Capture the cell that displays the provided text and extract its [X, Y] central coordinate. 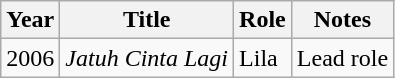
Jatuh Cinta Lagi [147, 58]
Title [147, 20]
Lead role [342, 58]
Notes [342, 20]
Year [30, 20]
2006 [30, 58]
Lila [263, 58]
Role [263, 20]
